Capture the cell that displays the provided text and extract its (x, y) central coordinate. 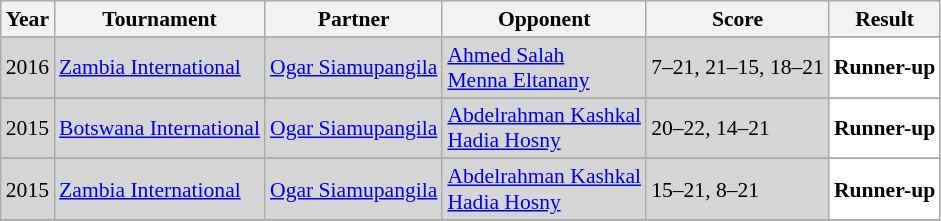
Score (738, 19)
Tournament (160, 19)
Partner (354, 19)
Botswana International (160, 128)
20–22, 14–21 (738, 128)
Result (884, 19)
15–21, 8–21 (738, 190)
Opponent (544, 19)
7–21, 21–15, 18–21 (738, 68)
2016 (28, 68)
Year (28, 19)
Ahmed Salah Menna Eltanany (544, 68)
